Locate the cell with the specified text and output its [x, y] center coordinate. 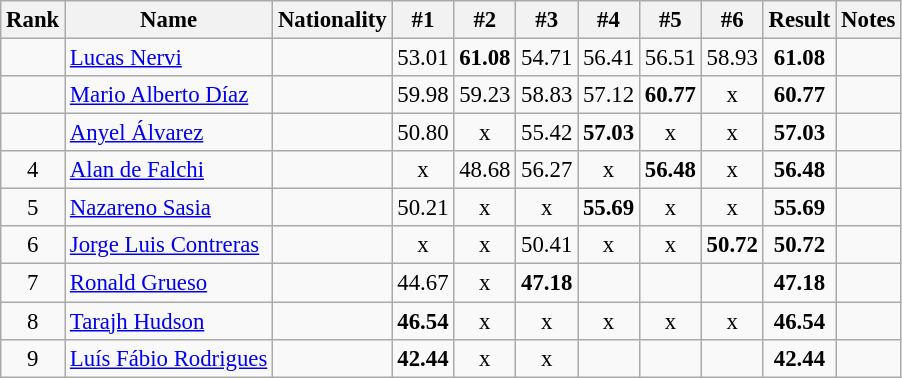
48.68 [485, 170]
Tarajh Hudson [169, 321]
5 [33, 208]
50.41 [547, 245]
Luís Fábio Rodrigues [169, 358]
58.93 [732, 58]
Mario Alberto Díaz [169, 95]
Ronald Grueso [169, 283]
9 [33, 358]
57.12 [609, 95]
50.80 [423, 133]
50.21 [423, 208]
7 [33, 283]
6 [33, 245]
59.98 [423, 95]
54.71 [547, 58]
4 [33, 170]
59.23 [485, 95]
58.83 [547, 95]
Name [169, 20]
Alan de Falchi [169, 170]
Nazareno Sasia [169, 208]
56.27 [547, 170]
8 [33, 321]
Result [800, 20]
44.67 [423, 283]
56.51 [670, 58]
Notes [868, 20]
#6 [732, 20]
Nationality [332, 20]
Anyel Álvarez [169, 133]
#2 [485, 20]
55.42 [547, 133]
Rank [33, 20]
Jorge Luis Contreras [169, 245]
53.01 [423, 58]
#3 [547, 20]
#4 [609, 20]
56.41 [609, 58]
#1 [423, 20]
#5 [670, 20]
Lucas Nervi [169, 58]
